Determine the (X, Y) coordinate at the center of the cell enclosing the given text.  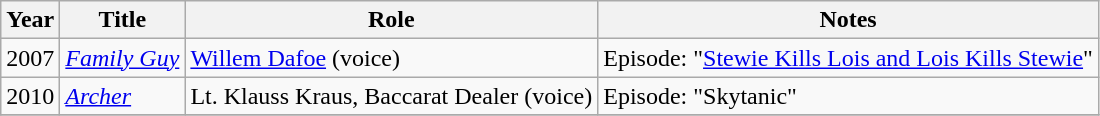
Lt. Klauss Kraus, Baccarat Dealer (voice) (392, 96)
Archer (122, 96)
Year (30, 20)
2010 (30, 96)
Title (122, 20)
Episode: "Stewie Kills Lois and Lois Kills Stewie" (848, 58)
Family Guy (122, 58)
Episode: "Skytanic" (848, 96)
Notes (848, 20)
2007 (30, 58)
Role (392, 20)
Willem Dafoe (voice) (392, 58)
